Detect which cell encompasses the target text, then output its (x, y) center coordinate. 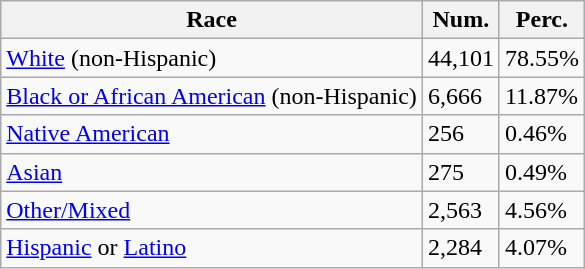
4.07% (542, 248)
Black or African American (non-Hispanic) (212, 96)
11.87% (542, 96)
Native American (212, 134)
78.55% (542, 58)
2,563 (460, 210)
0.46% (542, 134)
Perc. (542, 20)
Hispanic or Latino (212, 248)
Asian (212, 172)
256 (460, 134)
275 (460, 172)
2,284 (460, 248)
0.49% (542, 172)
Num. (460, 20)
White (non-Hispanic) (212, 58)
Race (212, 20)
6,666 (460, 96)
Other/Mixed (212, 210)
44,101 (460, 58)
4.56% (542, 210)
